Scan for the cell matching the given text and deliver its [X, Y] coordinate at center. 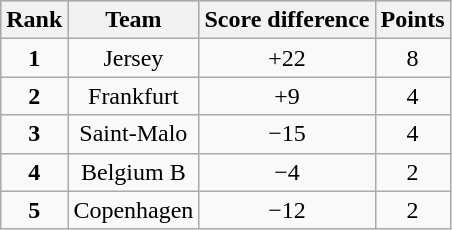
Team [134, 20]
Frankfurt [134, 96]
Saint-Malo [134, 134]
Belgium B [134, 172]
1 [34, 58]
−12 [287, 210]
Score difference [287, 20]
−15 [287, 134]
+9 [287, 96]
8 [412, 58]
5 [34, 210]
3 [34, 134]
Copenhagen [134, 210]
+22 [287, 58]
Jersey [134, 58]
−4 [287, 172]
Points [412, 20]
Rank [34, 20]
